Scan for the cell matching the given text and deliver its [x, y] coordinate at center. 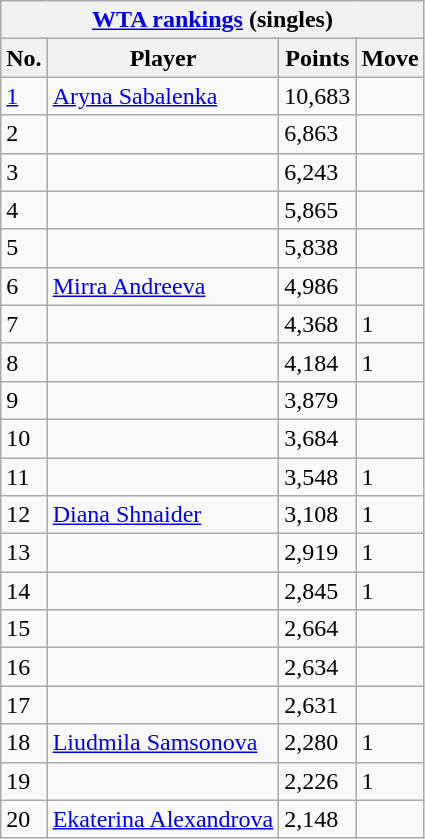
4 [24, 210]
18 [24, 743]
10 [24, 438]
3,879 [318, 400]
15 [24, 629]
Move [390, 58]
WTA rankings (singles) [212, 20]
2,634 [318, 667]
3 [24, 172]
Player [163, 58]
Ekaterina Alexandrova [163, 819]
5 [24, 248]
5,865 [318, 210]
19 [24, 781]
20 [24, 819]
2,631 [318, 705]
3,108 [318, 515]
6,243 [318, 172]
2,280 [318, 743]
2,226 [318, 781]
4,184 [318, 362]
No. [24, 58]
10,683 [318, 96]
14 [24, 591]
16 [24, 667]
8 [24, 362]
Mirra Andreeva [163, 286]
2 [24, 134]
11 [24, 477]
2,148 [318, 819]
5,838 [318, 248]
2,845 [318, 591]
6,863 [318, 134]
9 [24, 400]
2,664 [318, 629]
4,986 [318, 286]
Points [318, 58]
Diana Shnaider [163, 515]
7 [24, 324]
3,548 [318, 477]
13 [24, 553]
4,368 [318, 324]
Liudmila Samsonova [163, 743]
2,919 [318, 553]
3,684 [318, 438]
Aryna Sabalenka [163, 96]
17 [24, 705]
6 [24, 286]
12 [24, 515]
